Identify which cell holds the provided text, then report its [X, Y] central coordinate. 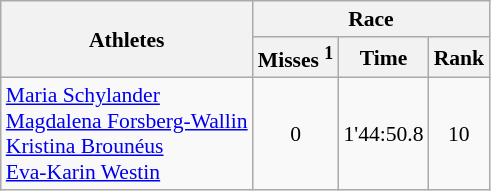
0 [296, 134]
10 [460, 134]
Race [371, 19]
Time [383, 58]
1'44:50.8 [383, 134]
Misses 1 [296, 58]
Rank [460, 58]
Maria SchylanderMagdalena Forsberg-WallinKristina BrounéusEva-Karin Westin [127, 134]
Athletes [127, 40]
